Find where the given text appears and provide that cell's center as [X, Y] coordinate. 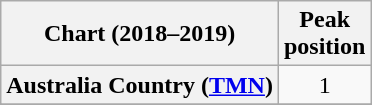
Chart (2018–2019) [140, 34]
Peakposition [324, 34]
Australia Country (TMN) [140, 85]
1 [324, 85]
